Provide the [X, Y] coordinate of the cell's center where the given text is located.  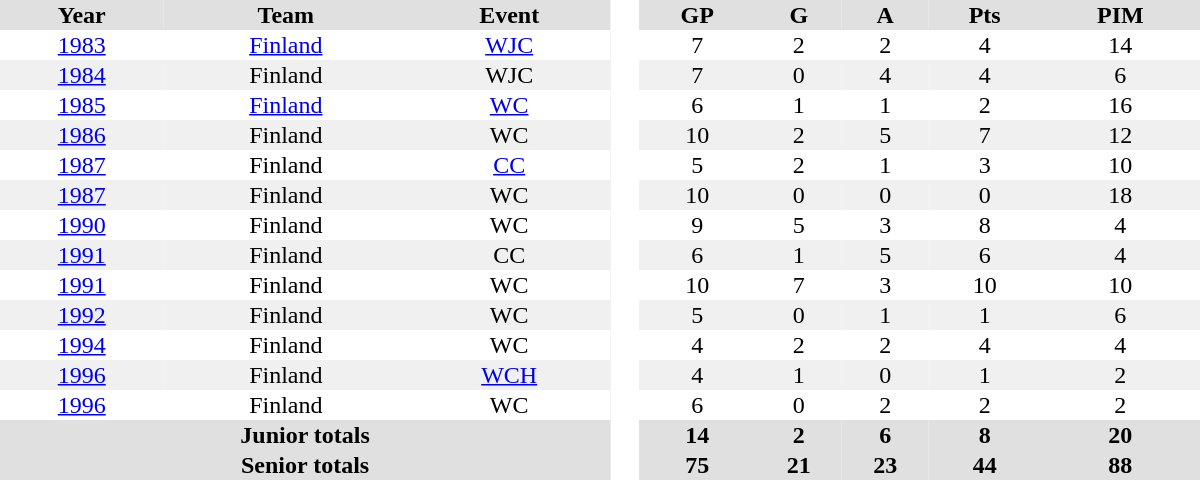
Year [82, 15]
1983 [82, 45]
1990 [82, 225]
1986 [82, 135]
75 [697, 465]
1984 [82, 75]
WCH [509, 375]
23 [886, 465]
1985 [82, 105]
Pts [985, 15]
9 [697, 225]
12 [1120, 135]
PIM [1120, 15]
Senior totals [305, 465]
A [886, 15]
Event [509, 15]
44 [985, 465]
G [798, 15]
21 [798, 465]
Team [286, 15]
18 [1120, 195]
GP [697, 15]
88 [1120, 465]
16 [1120, 105]
Junior totals [305, 435]
1992 [82, 315]
1994 [82, 345]
20 [1120, 435]
